Scan for the cell matching the given text and deliver its [X, Y] coordinate at center. 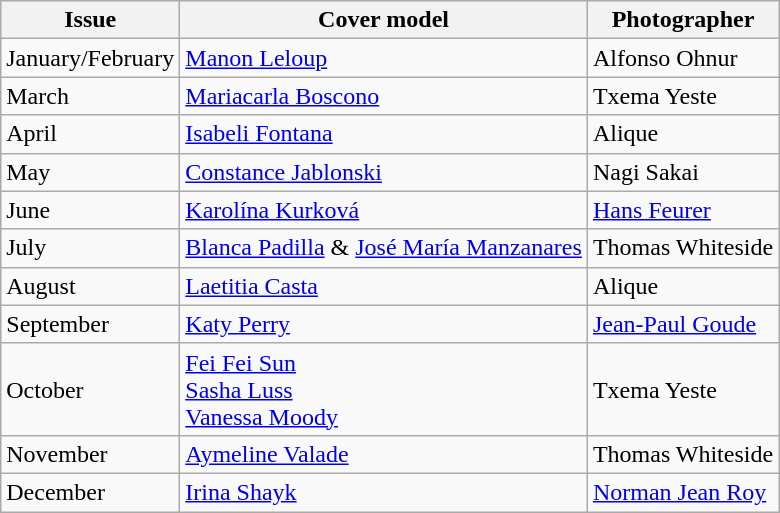
Photographer [682, 20]
May [90, 172]
Cover model [384, 20]
Manon Leloup [384, 58]
Nagi Sakai [682, 172]
Fei Fei SunSasha LussVanessa Moody [384, 389]
Issue [90, 20]
June [90, 210]
Mariacarla Boscono [384, 96]
Norman Jean Roy [682, 492]
Alfonso Ohnur [682, 58]
December [90, 492]
Hans Feurer [682, 210]
September [90, 324]
August [90, 286]
Jean-Paul Goude [682, 324]
October [90, 389]
Aymeline Valade [384, 454]
Karolína Kurková [384, 210]
January/February [90, 58]
Isabeli Fontana [384, 134]
Blanca Padilla & José María Manzanares [384, 248]
Irina Shayk [384, 492]
Constance Jablonski [384, 172]
November [90, 454]
July [90, 248]
Laetitia Casta [384, 286]
March [90, 96]
Katy Perry [384, 324]
April [90, 134]
